Scan for the cell matching the given text and deliver its (X, Y) coordinate at center. 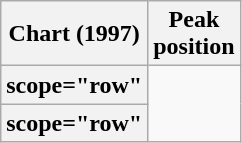
Peakposition (194, 34)
Chart (1997) (74, 34)
